Identify which cell holds the provided text, then report its (X, Y) central coordinate. 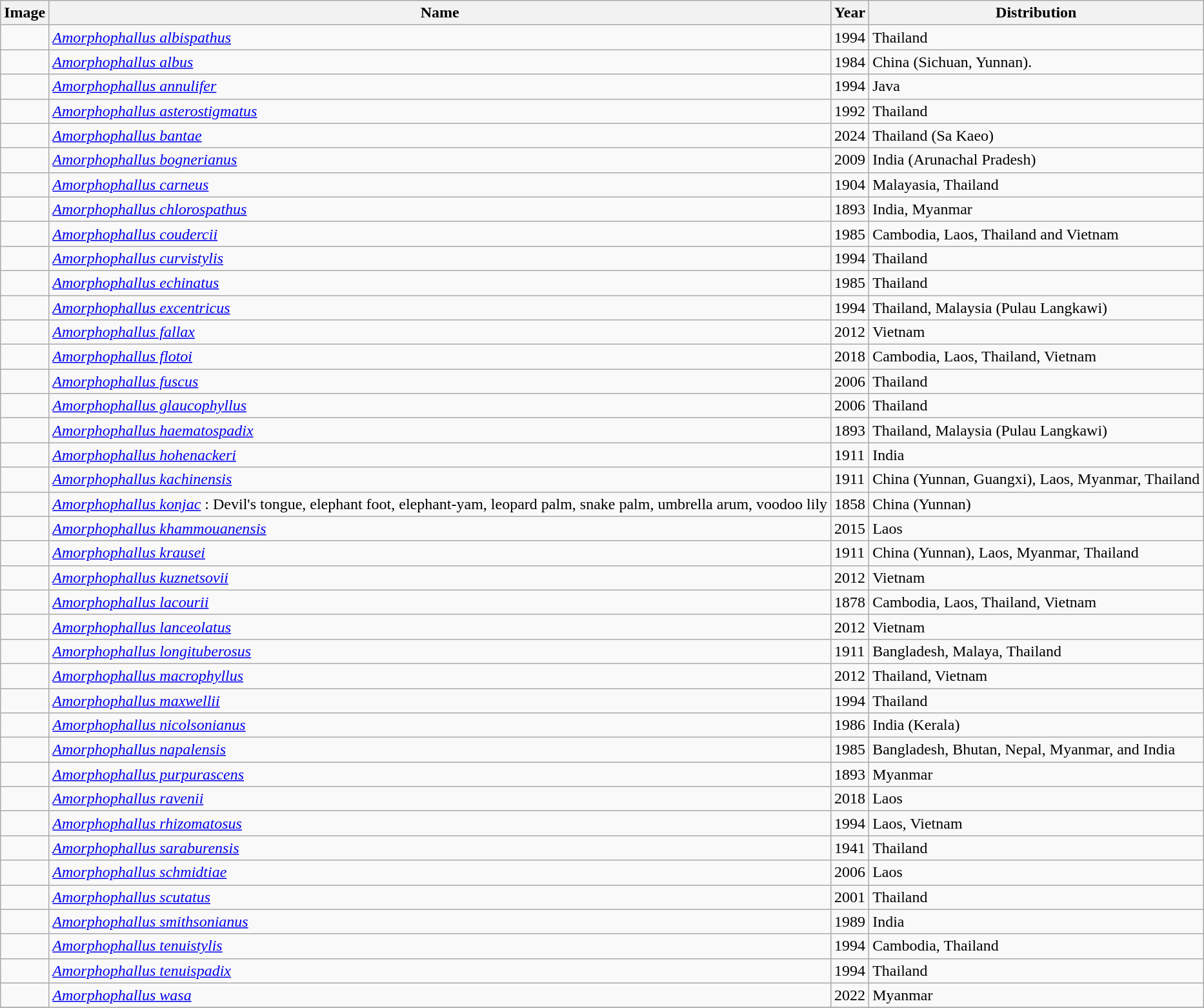
China (Yunnan), Laos, Myanmar, Thailand (1036, 553)
Amorphophallus lacourii (440, 602)
1989 (850, 922)
Year (850, 13)
Amorphophallus smithsonianus (440, 922)
Amorphophallus schmidtiae (440, 872)
India (Kerala) (1036, 725)
Amorphophallus tenuispadix (440, 971)
2001 (850, 897)
Amorphophallus nicolsonianus (440, 725)
Cambodia, Thailand (1036, 946)
Amorphophallus hohenackeri (440, 455)
Amorphophallus napalensis (440, 750)
Thailand, Vietnam (1036, 676)
Amorphophallus wasa (440, 995)
Image (25, 13)
Amorphophallus asterostigmatus (440, 111)
China (Yunnan, Guangxi), Laos, Myanmar, Thailand (1036, 479)
India (Arunachal Pradesh) (1036, 160)
Distribution (1036, 13)
2022 (850, 995)
Amorphophallus tenuistylis (440, 946)
Amorphophallus annulifer (440, 86)
China (Yunnan) (1036, 504)
Amorphophallus flotoi (440, 357)
Amorphophallus glaucophyllus (440, 406)
Amorphophallus echinatus (440, 283)
1904 (850, 185)
Amorphophallus chlorospathus (440, 209)
1858 (850, 504)
Amorphophallus longituberosus (440, 651)
Thailand (Sa Kaeo) (1036, 136)
1878 (850, 602)
Amorphophallus carneus (440, 185)
Laos, Vietnam (1036, 823)
2009 (850, 160)
Amorphophallus bognerianus (440, 160)
Amorphophallus curvistylis (440, 258)
Cambodia, Laos, Thailand and Vietnam (1036, 234)
China (Sichuan, Yunnan). (1036, 62)
India, Myanmar (1036, 209)
Amorphophallus fallax (440, 332)
Amorphophallus rhizomatosus (440, 823)
Amorphophallus coudercii (440, 234)
1992 (850, 111)
1941 (850, 848)
Amorphophallus fuscus (440, 381)
Amorphophallus haematospadix (440, 430)
Amorphophallus bantae (440, 136)
Amorphophallus krausei (440, 553)
2024 (850, 136)
Amorphophallus konjac : Devil's tongue, elephant foot, elephant-yam, leopard palm, snake palm, umbrella arum, voodoo lily (440, 504)
Amorphophallus albus (440, 62)
Amorphophallus scutatus (440, 897)
Amorphophallus saraburensis (440, 848)
Bangladesh, Bhutan, Nepal, Myanmar, and India (1036, 750)
Bangladesh, Malaya, Thailand (1036, 651)
Amorphophallus khammouanensis (440, 529)
Malayasia, Thailand (1036, 185)
Amorphophallus kuznetsovii (440, 578)
Amorphophallus lanceolatus (440, 627)
Amorphophallus maxwellii (440, 700)
Amorphophallus ravenii (440, 799)
Amorphophallus purpurascens (440, 774)
Amorphophallus macrophyllus (440, 676)
Name (440, 13)
Amorphophallus kachinensis (440, 479)
Amorphophallus excentricus (440, 308)
Amorphophallus albispathus (440, 37)
Java (1036, 86)
1986 (850, 725)
1984 (850, 62)
2015 (850, 529)
